Find where the given text appears and provide that cell's center as (X, Y) coordinate. 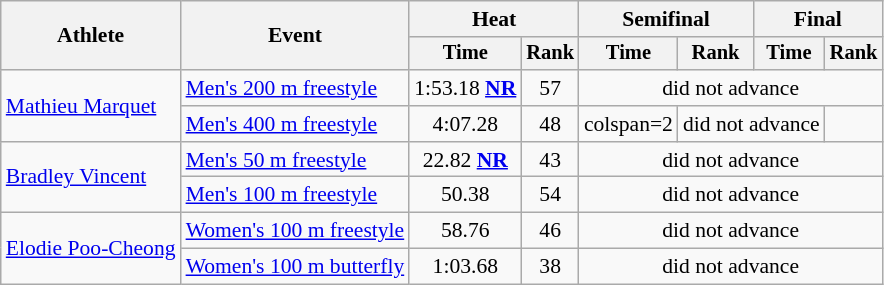
Athlete (91, 36)
1:03.68 (465, 267)
4:07.28 (465, 124)
Bradley Vincent (91, 178)
Semifinal (666, 19)
Event (296, 36)
57 (550, 88)
22.82 NR (465, 160)
58.76 (465, 231)
Mathieu Marquet (91, 106)
Men's 50 m freestyle (296, 160)
colspan=2 (628, 124)
Men's 100 m freestyle (296, 195)
50.38 (465, 195)
Final (818, 19)
1:53.18 NR (465, 88)
54 (550, 195)
38 (550, 267)
46 (550, 231)
Women's 100 m butterfly (296, 267)
Women's 100 m freestyle (296, 231)
Men's 400 m freestyle (296, 124)
Heat (494, 19)
Men's 200 m freestyle (296, 88)
43 (550, 160)
48 (550, 124)
Elodie Poo-Cheong (91, 248)
